Locate the cell with the specified text and output its (x, y) center coordinate. 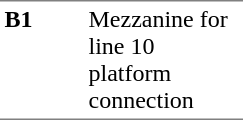
B1 (42, 60)
Mezzanine for line 10 platform connection (164, 60)
